Search for the cell housing the specified text and yield its [x, y] center coordinate. 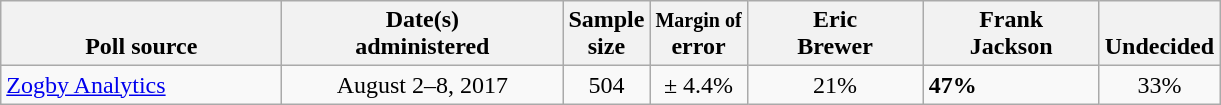
± 4.4% [698, 85]
EricBrewer [835, 34]
Samplesize [606, 34]
504 [606, 85]
21% [835, 85]
Date(s)administered [422, 34]
Undecided [1159, 34]
Margin oferror [698, 34]
August 2–8, 2017 [422, 85]
47% [1011, 85]
33% [1159, 85]
Zogby Analytics [142, 85]
FrankJackson [1011, 34]
Poll source [142, 34]
